Identify which cell holds the provided text, then report its (x, y) central coordinate. 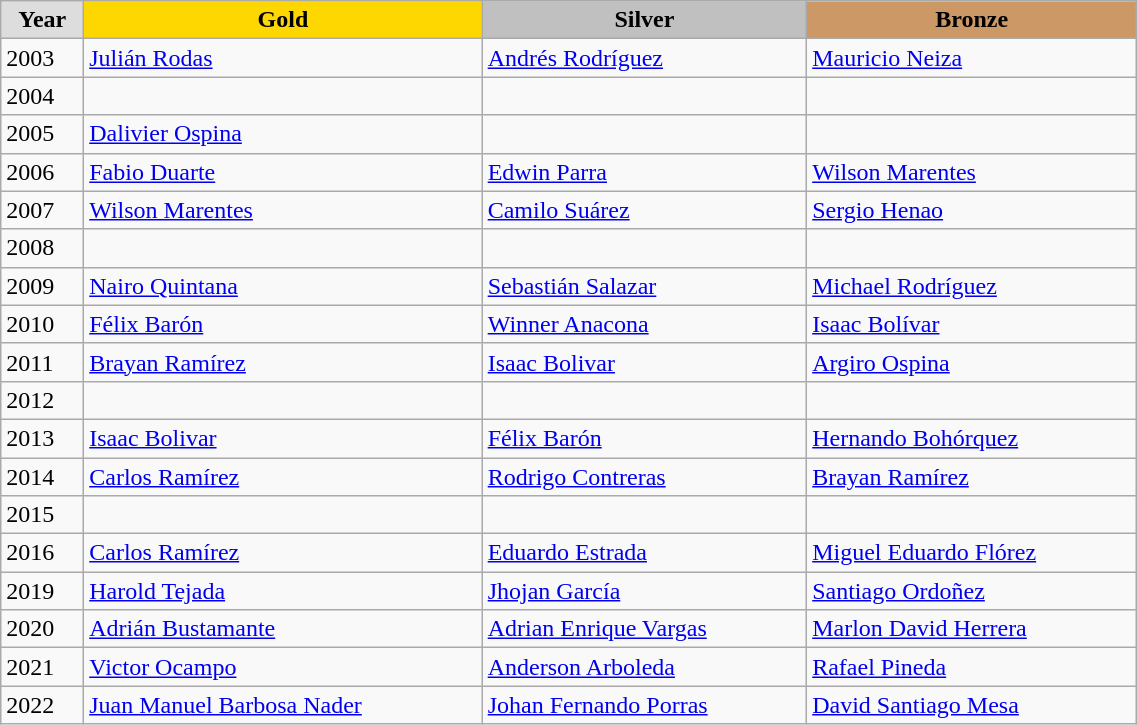
2010 (42, 324)
2020 (42, 629)
Anderson Arboleda (644, 667)
Santiago Ordoñez (972, 591)
Andrés Rodríguez (644, 58)
2015 (42, 515)
Marlon David Herrera (972, 629)
Isaac Bolívar (972, 324)
Rafael Pineda (972, 667)
2012 (42, 400)
2022 (42, 705)
Rodrigo Contreras (644, 477)
2011 (42, 362)
2021 (42, 667)
Jhojan García (644, 591)
Miguel Eduardo Flórez (972, 553)
Gold (283, 20)
Bronze (972, 20)
2007 (42, 210)
Winner Anacona (644, 324)
Year (42, 20)
David Santiago Mesa (972, 705)
Argiro Ospina (972, 362)
2016 (42, 553)
2004 (42, 96)
2008 (42, 248)
2006 (42, 172)
Adrian Enrique Vargas (644, 629)
2009 (42, 286)
2003 (42, 58)
Eduardo Estrada (644, 553)
Fabio Duarte (283, 172)
Edwin Parra (644, 172)
2014 (42, 477)
Michael Rodríguez (972, 286)
Sergio Henao (972, 210)
Juan Manuel Barbosa Nader (283, 705)
Victor Ocampo (283, 667)
Johan Fernando Porras (644, 705)
Silver (644, 20)
Harold Tejada (283, 591)
2005 (42, 134)
2013 (42, 438)
Nairo Quintana (283, 286)
Camilo Suárez (644, 210)
Hernando Bohórquez (972, 438)
Julián Rodas (283, 58)
Mauricio Neiza (972, 58)
Dalivier Ospina (283, 134)
Adrián Bustamante (283, 629)
Sebastián Salazar (644, 286)
2019 (42, 591)
